Provide the [X, Y] coordinate of the cell's center where the given text is located.  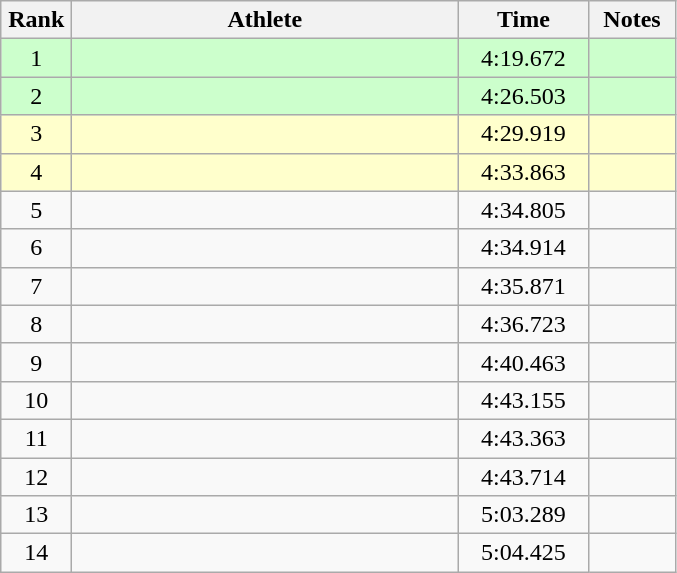
11 [36, 438]
4 [36, 172]
7 [36, 286]
5:04.425 [524, 553]
4:19.672 [524, 58]
Time [524, 20]
4:43.155 [524, 400]
1 [36, 58]
13 [36, 515]
4:43.714 [524, 477]
10 [36, 400]
4:34.805 [524, 210]
5 [36, 210]
4:35.871 [524, 286]
8 [36, 324]
4:33.863 [524, 172]
3 [36, 134]
12 [36, 477]
14 [36, 553]
4:36.723 [524, 324]
4:26.503 [524, 96]
Notes [632, 20]
2 [36, 96]
Athlete [265, 20]
6 [36, 248]
4:34.914 [524, 248]
Rank [36, 20]
4:29.919 [524, 134]
4:43.363 [524, 438]
5:03.289 [524, 515]
4:40.463 [524, 362]
9 [36, 362]
